Capture the cell that displays the provided text and extract its [x, y] central coordinate. 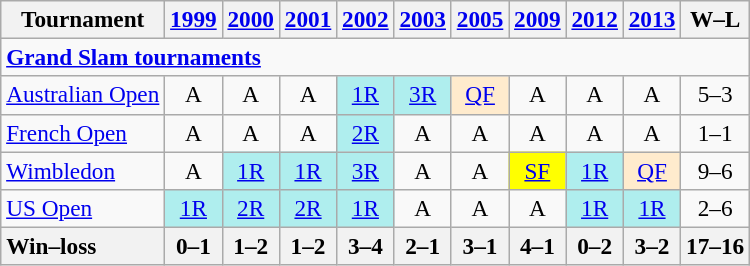
Tournament [83, 19]
3–4 [366, 246]
2012 [594, 19]
17–16 [716, 246]
2005 [480, 19]
2009 [538, 19]
0–2 [594, 246]
Grand Slam tournaments [376, 57]
Australian Open [83, 95]
9–6 [716, 170]
2–6 [716, 208]
2003 [422, 19]
2002 [366, 19]
2013 [652, 19]
5–3 [716, 95]
French Open [83, 133]
Wimbledon [83, 170]
1–1 [716, 133]
2001 [308, 19]
1999 [194, 19]
SF [538, 170]
3–1 [480, 246]
Win–loss [83, 246]
4–1 [538, 246]
0–1 [194, 246]
W–L [716, 19]
US Open [83, 208]
2–1 [422, 246]
2000 [250, 19]
3–2 [652, 246]
